Provide the [x, y] coordinate of the cell's center where the given text is located.  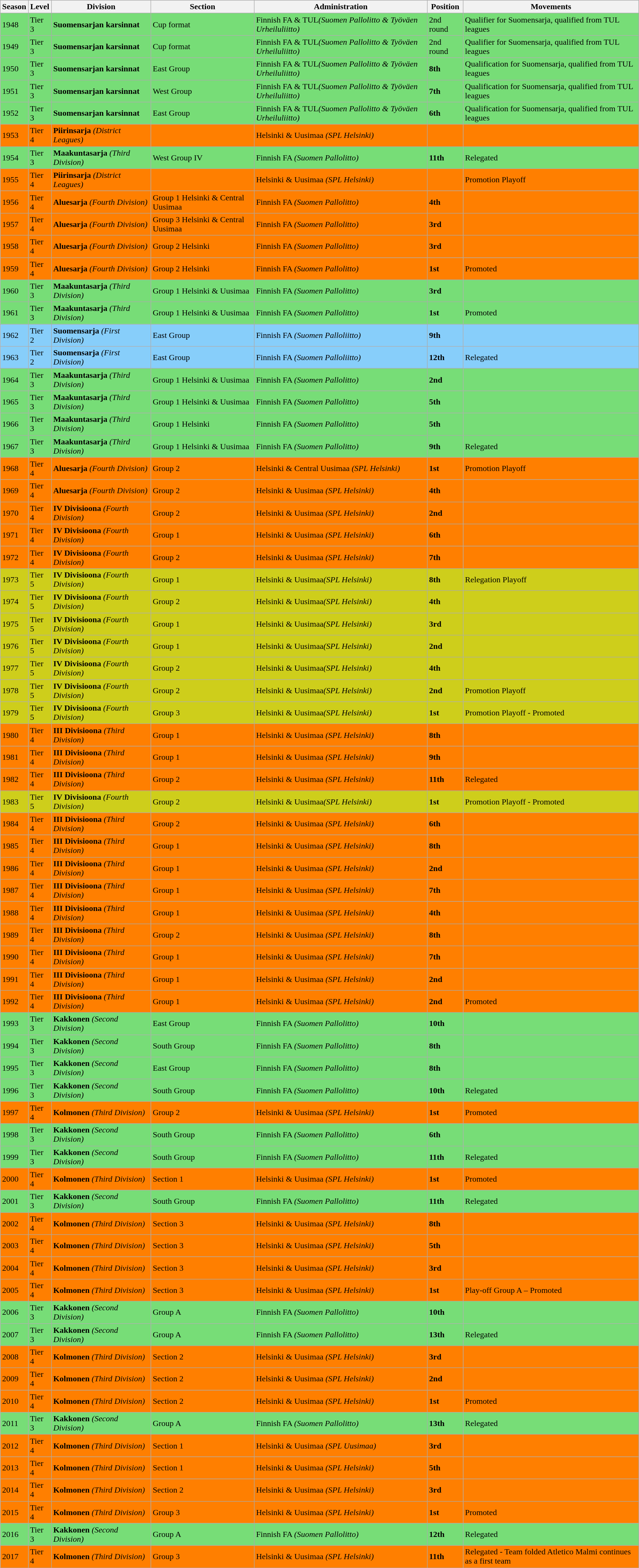
2017 [14, 1556]
1975 [14, 624]
1979 [14, 713]
1990 [14, 957]
Group 1 Helsinki & Central Uusimaa [203, 202]
1982 [14, 780]
Group 3 Helsinki & Central Uusimaa [203, 224]
2009 [14, 1379]
1964 [14, 380]
Play-off Group A – Promoted [551, 1290]
1951 [14, 91]
2016 [14, 1535]
2015 [14, 1512]
2013 [14, 1468]
1970 [14, 513]
1974 [14, 601]
2012 [14, 1446]
1984 [14, 824]
1950 [14, 69]
1983 [14, 801]
1999 [14, 1157]
2000 [14, 1179]
1958 [14, 246]
2010 [14, 1401]
2008 [14, 1357]
Relegated - Team folded Atletico Malmi continues as a first team [551, 1556]
1960 [14, 291]
1948 [14, 25]
1995 [14, 1068]
1996 [14, 1090]
2002 [14, 1223]
1957 [14, 224]
1954 [14, 158]
1965 [14, 402]
Movements [551, 7]
1977 [14, 668]
2014 [14, 1490]
1988 [14, 913]
1973 [14, 580]
1998 [14, 1135]
1966 [14, 424]
1968 [14, 468]
1991 [14, 979]
2011 [14, 1423]
1992 [14, 1001]
West Group IV [203, 158]
1976 [14, 646]
Position [445, 7]
1963 [14, 358]
1997 [14, 1113]
Helsinki & Central Uusimaa (SPL Helsinki) [341, 468]
1980 [14, 735]
1986 [14, 868]
1961 [14, 313]
Relegation Playoff [551, 580]
Section [203, 7]
2006 [14, 1312]
1994 [14, 1046]
1989 [14, 935]
1987 [14, 890]
1959 [14, 268]
Division [101, 7]
2003 [14, 1246]
1971 [14, 535]
Level [40, 7]
1985 [14, 846]
West Group [203, 91]
1969 [14, 491]
2004 [14, 1268]
1993 [14, 1024]
Administration [341, 7]
1962 [14, 335]
1952 [14, 113]
1978 [14, 691]
1981 [14, 757]
1949 [14, 46]
2001 [14, 1201]
Season [14, 7]
1955 [14, 180]
1967 [14, 446]
1972 [14, 557]
Group 1 Helsinki [203, 424]
2005 [14, 1290]
1953 [14, 135]
1956 [14, 202]
Helsinki & Uusimaa (SPL Uusimaa) [341, 1446]
2007 [14, 1335]
